Return the (x, y) coordinate for the center point of the cell that contains the specified text.  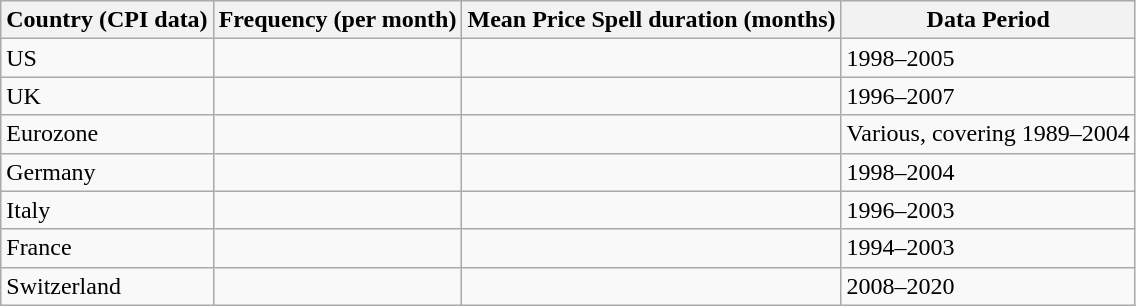
Mean Price Spell duration (months) (652, 20)
Frequency (per month) (338, 20)
Germany (107, 172)
1994–2003 (988, 248)
Data Period (988, 20)
1998–2004 (988, 172)
1998–2005 (988, 58)
Eurozone (107, 134)
Switzerland (107, 286)
Various, covering 1989–2004 (988, 134)
Italy (107, 210)
1996–2007 (988, 96)
France (107, 248)
UK (107, 96)
US (107, 58)
1996–2003 (988, 210)
2008–2020 (988, 286)
Country (CPI data) (107, 20)
